Identify which cell holds the provided text, then report its [X, Y] central coordinate. 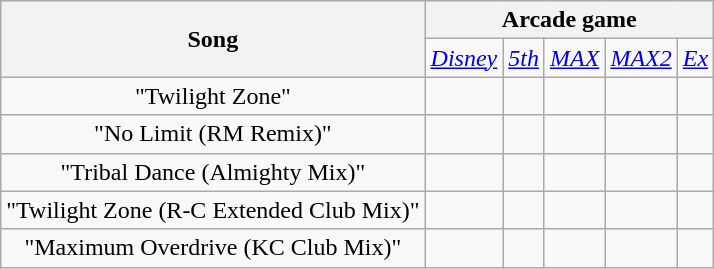
"Twilight Zone" [213, 96]
MAX [574, 58]
Ex [695, 58]
"Maximum Overdrive (KC Club Mix)" [213, 248]
Arcade game [570, 20]
5th [524, 58]
"Tribal Dance (Almighty Mix)" [213, 172]
"Twilight Zone (R-C Extended Club Mix)" [213, 210]
Song [213, 39]
"No Limit (RM Remix)" [213, 134]
MAX2 [641, 58]
Disney [464, 58]
